Return (x, y) of the center of cell containing provided text 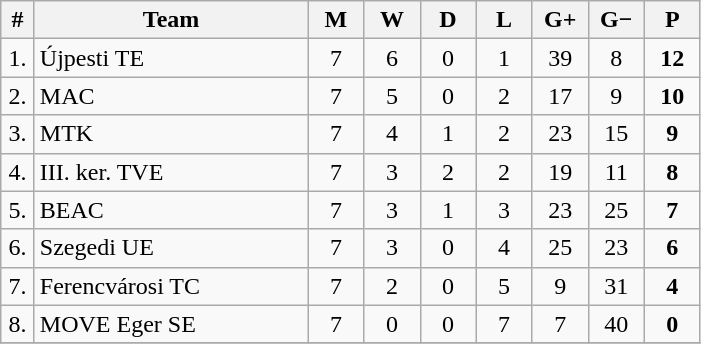
Újpesti TE (171, 58)
8. (18, 324)
M (336, 20)
39 (560, 58)
12 (672, 58)
G+ (560, 20)
BEAC (171, 210)
MOVE Eger SE (171, 324)
6. (18, 248)
7. (18, 286)
17 (560, 96)
W (392, 20)
III. ker. TVE (171, 172)
Team (171, 20)
1. (18, 58)
D (448, 20)
G− (616, 20)
31 (616, 286)
19 (560, 172)
40 (616, 324)
MAC (171, 96)
10 (672, 96)
2. (18, 96)
4. (18, 172)
P (672, 20)
5. (18, 210)
# (18, 20)
Szegedi UE (171, 248)
MTK (171, 134)
3. (18, 134)
L (504, 20)
11 (616, 172)
Ferencvárosi TC (171, 286)
15 (616, 134)
